Output the [x, y] coordinate of the center of the cell containing the given text.  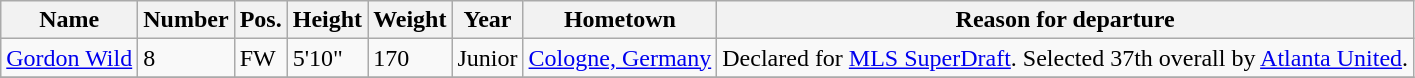
Number [186, 20]
FW [260, 58]
Cologne, Germany [620, 58]
5'10" [327, 58]
Hometown [620, 20]
Weight [410, 20]
170 [410, 58]
Year [488, 20]
Declared for MLS SuperDraft. Selected 37th overall by Atlanta United. [1066, 58]
Reason for departure [1066, 20]
Height [327, 20]
Pos. [260, 20]
Junior [488, 58]
Gordon Wild [70, 58]
Name [70, 20]
8 [186, 58]
